Find where the given text appears and provide that cell's center as (x, y) coordinate. 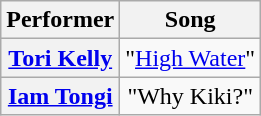
"Why Kiki?" (190, 96)
Performer (60, 20)
Tori Kelly (60, 58)
Iam Tongi (60, 96)
"High Water" (190, 58)
Song (190, 20)
